Pinpoint the cell where the given text exists, returning its [X, Y] midpoint coordinate. 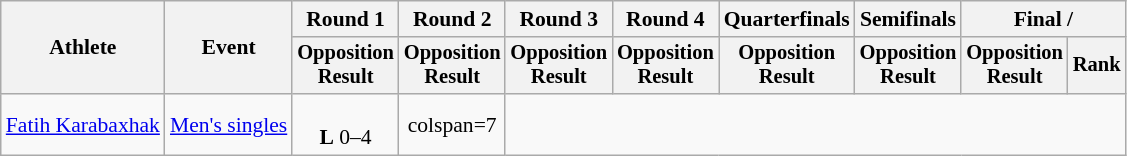
Quarterfinals [787, 19]
Round 4 [666, 19]
Fatih Karabaxhak [83, 124]
L 0–4 [346, 124]
Final / [1043, 19]
Round 2 [452, 19]
Semifinals [908, 19]
Round 1 [346, 19]
Athlete [83, 48]
Event [228, 48]
colspan=7 [452, 124]
Rank [1097, 66]
Round 3 [558, 19]
Men's singles [228, 124]
